Identify which cell holds the provided text, then report its (X, Y) central coordinate. 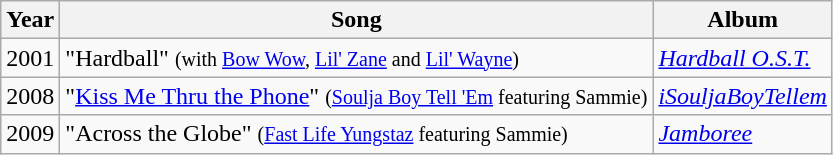
Year (30, 20)
Song (356, 20)
"Hardball" (with Bow Wow, Lil' Zane and Lil' Wayne) (356, 58)
Jamboree (743, 134)
"Kiss Me Thru the Phone" (Soulja Boy Tell 'Em featuring Sammie) (356, 96)
"Across the Globe" (Fast Life Yungstaz featuring Sammie) (356, 134)
Album (743, 20)
Hardball O.S.T. (743, 58)
2008 (30, 96)
iSouljaBoyTellem (743, 96)
2009 (30, 134)
2001 (30, 58)
